Locate the cell with the specified text and output its [x, y] center coordinate. 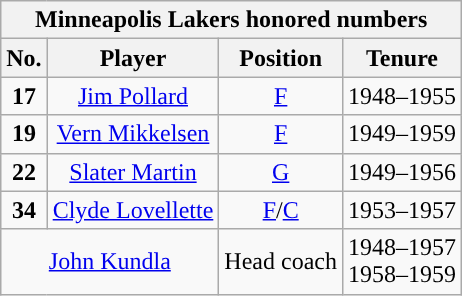
1953–1957 [402, 210]
No. [24, 58]
22 [24, 172]
John Kundla [110, 262]
17 [24, 96]
Position [281, 58]
Clyde Lovellette [133, 210]
Player [133, 58]
Slater Martin [133, 172]
19 [24, 134]
Head coach [281, 262]
Minneapolis Lakers honored numbers [232, 20]
1949–1956 [402, 172]
G [281, 172]
34 [24, 210]
Tenure [402, 58]
1949–1959 [402, 134]
F/C [281, 210]
1948–1955 [402, 96]
1948–19571958–1959 [402, 262]
Jim Pollard [133, 96]
Vern Mikkelsen [133, 134]
